Extract the [x, y] coordinate from the center of the cell holding the provided text.  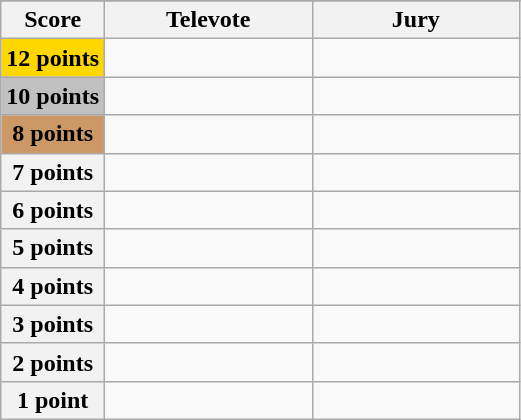
6 points [53, 210]
7 points [53, 172]
2 points [53, 362]
10 points [53, 96]
12 points [53, 58]
8 points [53, 134]
Televote [209, 20]
4 points [53, 286]
3 points [53, 324]
5 points [53, 248]
Score [53, 20]
Jury [416, 20]
1 point [53, 400]
